Return the (X, Y) coordinate for the center point of the cell that contains the specified text.  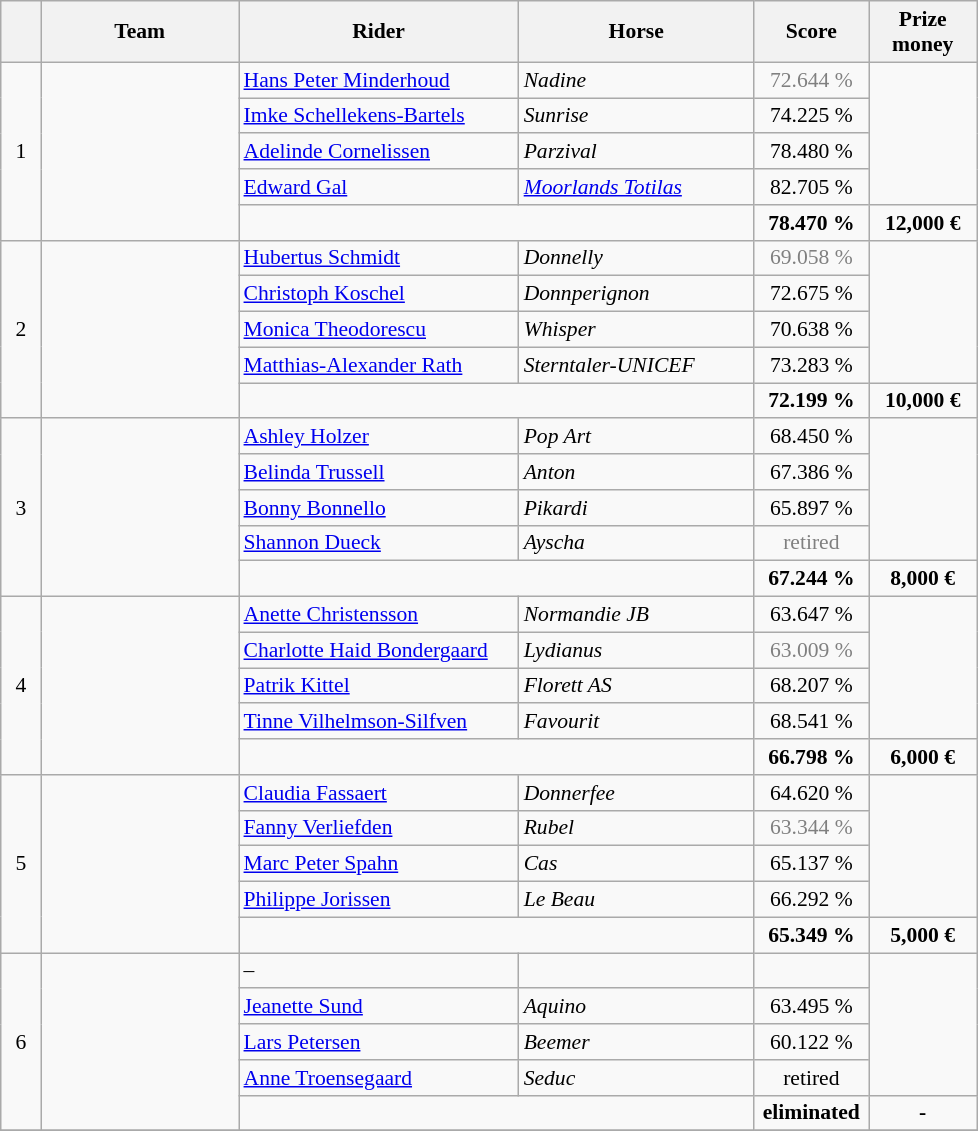
68.541 % (812, 722)
72.644 % (812, 80)
Beemer (636, 1042)
Lydianus (636, 650)
69.058 % (812, 258)
5 (21, 864)
Moorlands Totilas (636, 187)
2 (21, 329)
Prizemoney (923, 32)
Score (812, 32)
Claudia Fassaert (378, 793)
66.798 % (812, 757)
74.225 % (812, 116)
Edward Gal (378, 187)
Parzival (636, 152)
Le Beau (636, 900)
Aquino (636, 1007)
Donnperignon (636, 294)
63.495 % (812, 1007)
82.705 % (812, 187)
67.244 % (812, 579)
Charlotte Haid Bondergaard (378, 650)
Rider (378, 32)
70.638 % (812, 330)
63.009 % (812, 650)
Ayscha (636, 543)
Cas (636, 864)
Normandie JB (636, 615)
Team (140, 32)
Horse (636, 32)
Favourit (636, 722)
Anne Troensegaard (378, 1078)
60.122 % (812, 1042)
63.344 % (812, 828)
Hubertus Schmidt (378, 258)
Fanny Verliefden (378, 828)
72.675 % (812, 294)
- (923, 1113)
Philippe Jorissen (378, 900)
78.470 % (812, 223)
68.207 % (812, 686)
8,000 € (923, 579)
Jeanette Sund (378, 1007)
Anette Christensson (378, 615)
6,000 € (923, 757)
Sunrise (636, 116)
78.480 % (812, 152)
65.137 % (812, 864)
eliminated (812, 1113)
Sterntaler-UNICEF (636, 365)
12,000 € (923, 223)
Shannon Dueck (378, 543)
65.349 % (812, 935)
1 (21, 151)
Whisper (636, 330)
6 (21, 1042)
Florett AS (636, 686)
Patrik Kittel (378, 686)
68.450 % (812, 437)
65.897 % (812, 508)
Pikardi (636, 508)
– (378, 971)
10,000 € (923, 401)
5,000 € (923, 935)
66.292 % (812, 900)
Imke Schellekens-Bartels (378, 116)
Donnelly (636, 258)
Monica Theodorescu (378, 330)
Anton (636, 472)
Rubel (636, 828)
Hans Peter Minderhoud (378, 80)
4 (21, 686)
3 (21, 508)
67.386 % (812, 472)
Seduc (636, 1078)
Tinne Vilhelmson-Silfven (378, 722)
Matthias-Alexander Rath (378, 365)
Bonny Bonnello (378, 508)
Lars Petersen (378, 1042)
Ashley Holzer (378, 437)
73.283 % (812, 365)
63.647 % (812, 615)
Donnerfee (636, 793)
Christoph Koschel (378, 294)
72.199 % (812, 401)
Belinda Trussell (378, 472)
Nadine (636, 80)
64.620 % (812, 793)
Marc Peter Spahn (378, 864)
Pop Art (636, 437)
Adelinde Cornelissen (378, 152)
